Return (x, y) of the center of cell containing provided text 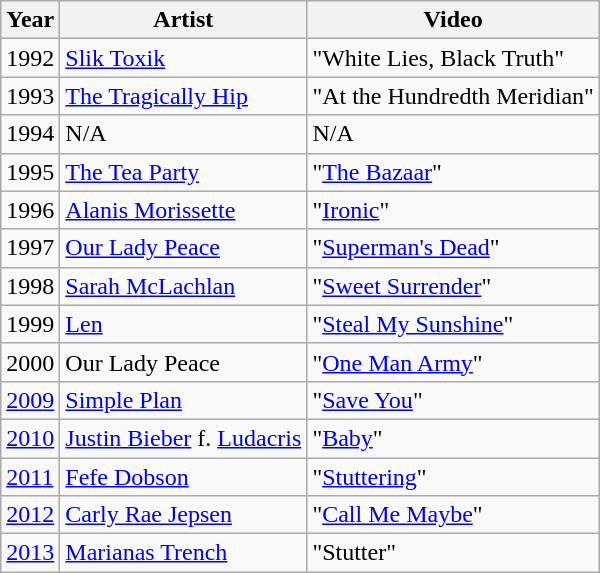
"Stuttering" (454, 477)
Fefe Dobson (184, 477)
Slik Toxik (184, 58)
"White Lies, Black Truth" (454, 58)
"At the Hundredth Meridian" (454, 96)
"Sweet Surrender" (454, 286)
"Ironic" (454, 210)
"Call Me Maybe" (454, 515)
1993 (30, 96)
Alanis Morissette (184, 210)
1992 (30, 58)
"Stutter" (454, 553)
"Save You" (454, 400)
2011 (30, 477)
1994 (30, 134)
Marianas Trench (184, 553)
1997 (30, 248)
2009 (30, 400)
2013 (30, 553)
"Steal My Sunshine" (454, 324)
Simple Plan (184, 400)
1998 (30, 286)
Sarah McLachlan (184, 286)
Year (30, 20)
2000 (30, 362)
Len (184, 324)
1999 (30, 324)
The Tea Party (184, 172)
"Baby" (454, 438)
"Superman's Dead" (454, 248)
2012 (30, 515)
Video (454, 20)
Carly Rae Jepsen (184, 515)
1996 (30, 210)
"The Bazaar" (454, 172)
Artist (184, 20)
"One Man Army" (454, 362)
1995 (30, 172)
The Tragically Hip (184, 96)
2010 (30, 438)
Justin Bieber f. Ludacris (184, 438)
